Locate the cell with the specified text and output its [X, Y] center coordinate. 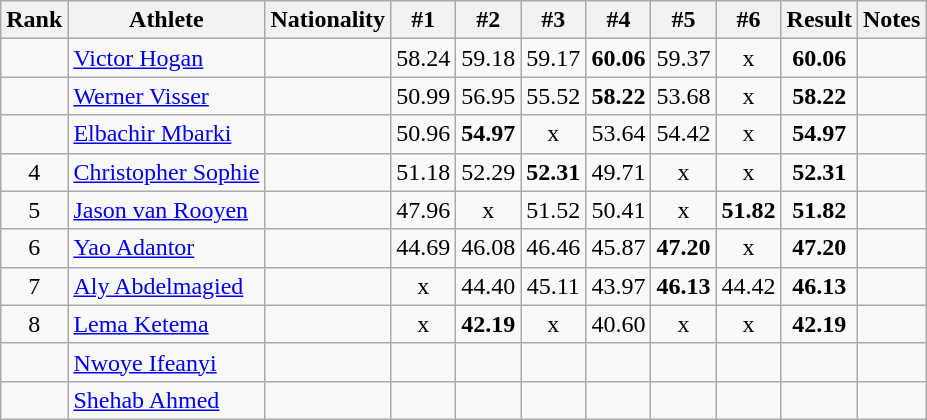
58.24 [424, 58]
#6 [748, 20]
45.87 [618, 248]
Result [819, 20]
7 [34, 286]
59.37 [684, 58]
50.41 [618, 210]
50.99 [424, 96]
Elbachir Mbarki [166, 134]
56.95 [488, 96]
47.96 [424, 210]
8 [34, 324]
#2 [488, 20]
4 [34, 172]
51.18 [424, 172]
Nwoye Ifeanyi [166, 362]
Nationality [328, 20]
44.42 [748, 286]
40.60 [618, 324]
Werner Visser [166, 96]
Notes [891, 20]
Victor Hogan [166, 58]
54.42 [684, 134]
6 [34, 248]
43.97 [618, 286]
44.40 [488, 286]
Athlete [166, 20]
Yao Adantor [166, 248]
#1 [424, 20]
#4 [618, 20]
#3 [554, 20]
55.52 [554, 96]
59.18 [488, 58]
53.68 [684, 96]
49.71 [618, 172]
Christopher Sophie [166, 172]
5 [34, 210]
53.64 [618, 134]
Shehab Ahmed [166, 400]
#5 [684, 20]
Aly Abdelmagied [166, 286]
Rank [34, 20]
50.96 [424, 134]
46.46 [554, 248]
59.17 [554, 58]
44.69 [424, 248]
Jason van Rooyen [166, 210]
52.29 [488, 172]
46.08 [488, 248]
51.52 [554, 210]
45.11 [554, 286]
Lema Ketema [166, 324]
